For the text-containing cell, return its midpoint in (x, y) coordinate format. 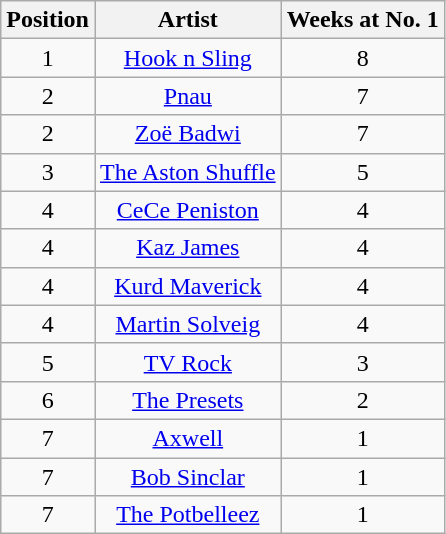
The Presets (188, 400)
Artist (188, 20)
Zoë Badwi (188, 134)
Position (48, 20)
Weeks at No. 1 (362, 20)
The Potbelleez (188, 515)
Pnau (188, 96)
Kurd Maverick (188, 286)
8 (362, 58)
6 (48, 400)
Bob Sinclar (188, 477)
Hook n Sling (188, 58)
Martin Solveig (188, 324)
CeCe Peniston (188, 210)
The Aston Shuffle (188, 172)
Kaz James (188, 248)
Axwell (188, 438)
TV Rock (188, 362)
